Provide the (X, Y) coordinate of the cell's center where the given text is located.  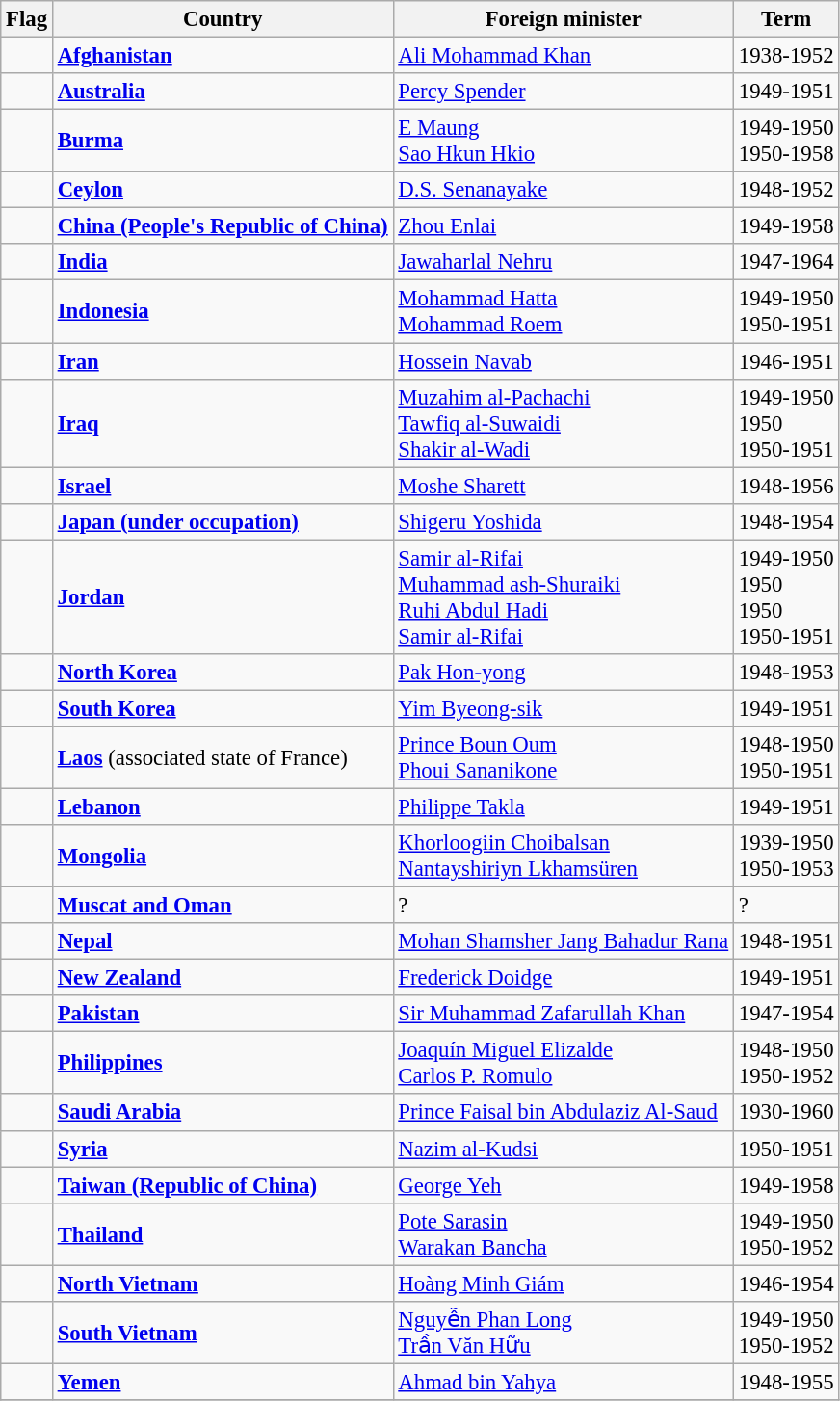
1949-19501950-1958 (786, 141)
Indonesia (223, 312)
Mongolia (223, 856)
Hossein Navab (564, 361)
Burma (223, 141)
Philippe Takla (564, 806)
George Yeh (564, 1185)
Percy Spender (564, 92)
Nepal (223, 941)
D.S. Senanayake (564, 190)
Mohammad HattaMohammad Roem (564, 312)
Nguyễn Phan LongTrần Văn Hữu (564, 1334)
1939-19501950-1953 (786, 856)
Japan (under occupation) (223, 521)
Samir al-RifaiMuhammad ash-ShuraikiRuhi Abdul HadiSamir al-Rifai (564, 597)
India (223, 263)
Country (223, 19)
Prince Boun OumPhoui Sananikone (564, 757)
Term (786, 19)
Philippines (223, 1064)
1946-1951 (786, 361)
1950-1951 (786, 1149)
1948-1952 (786, 190)
Yemen (223, 1382)
Afghanistan (223, 56)
Foreign minister (564, 19)
Ceylon (223, 190)
Ali Mohammad Khan (564, 56)
Ahmad bin Yahya (564, 1382)
China (People's Republic of China) (223, 226)
1948-1955 (786, 1382)
1930-1960 (786, 1113)
Lebanon (223, 806)
South Vietnam (223, 1334)
1949-19501950-1951 (786, 312)
1948-1953 (786, 673)
New Zealand (223, 978)
Jawaharlal Nehru (564, 263)
Prince Faisal bin Abdulaziz Al-Saud (564, 1113)
1949-195019501950-1951 (786, 423)
Frederick Doidge (564, 978)
Zhou Enlai (564, 226)
E MaungSao Hkun Hkio (564, 141)
1949-1950195019501950-1951 (786, 597)
Thailand (223, 1233)
North Korea (223, 673)
Iraq (223, 423)
Shigeru Yoshida (564, 521)
South Korea (223, 708)
Pakistan (223, 1014)
1947-1954 (786, 1014)
Nazim al-Kudsi (564, 1149)
1946-1954 (786, 1283)
Flag (27, 19)
Iran (223, 361)
Khorloogiin ChoibalsanNantayshiriyn Lkhamsüren (564, 856)
Jordan (223, 597)
1948-19501950-1952 (786, 1064)
Hoàng Minh Giám (564, 1283)
1948-1956 (786, 486)
Laos (associated state of France) (223, 757)
Joaquín Miguel ElizaldeCarlos P. Romulo (564, 1064)
1938-1952 (786, 56)
Sir Muhammad Zafarullah Khan (564, 1014)
Moshe Sharett (564, 486)
Israel (223, 486)
Pote SarasinWarakan Bancha (564, 1233)
Muscat and Oman (223, 906)
Taiwan (Republic of China) (223, 1185)
Pak Hon-yong (564, 673)
North Vietnam (223, 1283)
1948-1954 (786, 521)
1947-1964 (786, 263)
Mohan Shamsher Jang Bahadur Rana (564, 941)
Saudi Arabia (223, 1113)
1948-19501950-1951 (786, 757)
Muzahim al-PachachiTawfiq al-SuwaidiShakir al-Wadi (564, 423)
Australia (223, 92)
1948-1951 (786, 941)
Syria (223, 1149)
Yim Byeong-sik (564, 708)
